Locate the cell with the specified text and output its [X, Y] center coordinate. 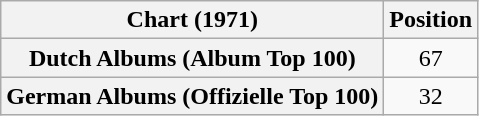
German Albums (Offizielle Top 100) [192, 96]
32 [431, 96]
67 [431, 58]
Chart (1971) [192, 20]
Position [431, 20]
Dutch Albums (Album Top 100) [192, 58]
